Extract the (X, Y) coordinate from the center of the cell holding the provided text.  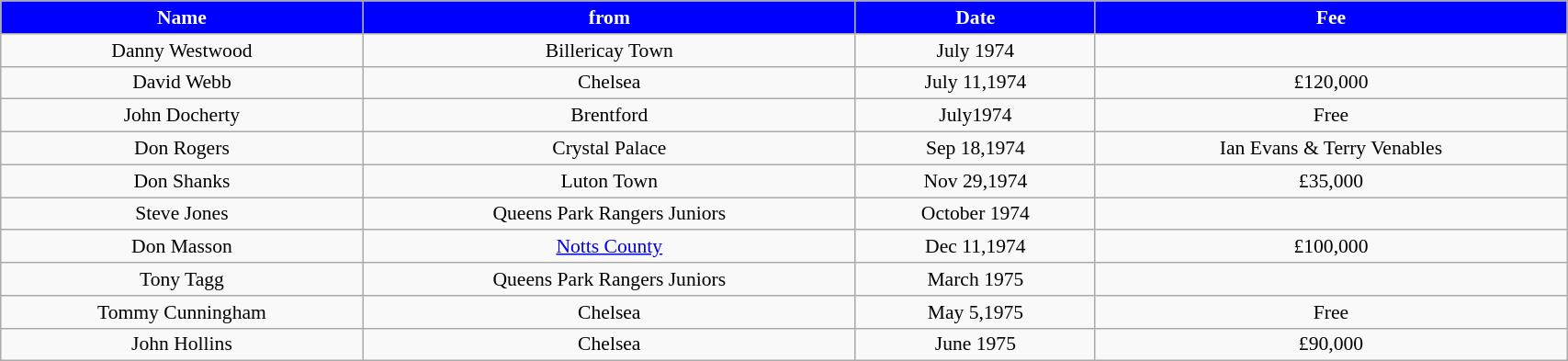
Notts County (609, 247)
July 11,1974 (976, 83)
Tony Tagg (182, 279)
Don Shanks (182, 181)
October 1974 (976, 214)
£100,000 (1330, 247)
March 1975 (976, 279)
John Docherty (182, 116)
Don Masson (182, 247)
£35,000 (1330, 181)
Tommy Cunningham (182, 312)
£90,000 (1330, 344)
Sep 18,1974 (976, 149)
Crystal Palace (609, 149)
Date (976, 17)
David Webb (182, 83)
from (609, 17)
Billericay Town (609, 51)
Danny Westwood (182, 51)
June 1975 (976, 344)
Name (182, 17)
July1974 (976, 116)
Brentford (609, 116)
Ian Evans & Terry Venables (1330, 149)
Nov 29,1974 (976, 181)
July 1974 (976, 51)
£120,000 (1330, 83)
Don Rogers (182, 149)
Dec 11,1974 (976, 247)
Luton Town (609, 181)
Steve Jones (182, 214)
Fee (1330, 17)
May 5,1975 (976, 312)
John Hollins (182, 344)
